Capture the cell that displays the provided text and extract its [x, y] central coordinate. 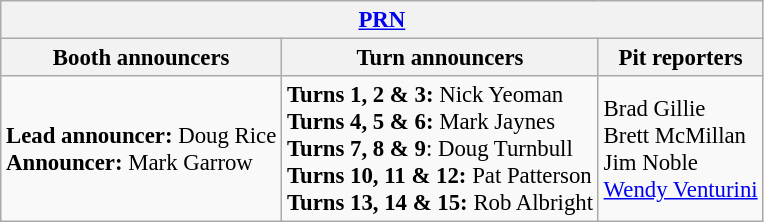
Lead announcer: Doug RiceAnnouncer: Mark Garrow [142, 149]
Turn announcers [440, 58]
Brad GillieBrett McMillanJim NobleWendy Venturini [680, 149]
Pit reporters [680, 58]
PRN [382, 20]
Booth announcers [142, 58]
Turns 1, 2 & 3: Nick YeomanTurns 4, 5 & 6: Mark JaynesTurns 7, 8 & 9: Doug TurnbullTurns 10, 11 & 12: Pat PattersonTurns 13, 14 & 15: Rob Albright [440, 149]
